Scan for the cell matching the given text and deliver its (X, Y) coordinate at center. 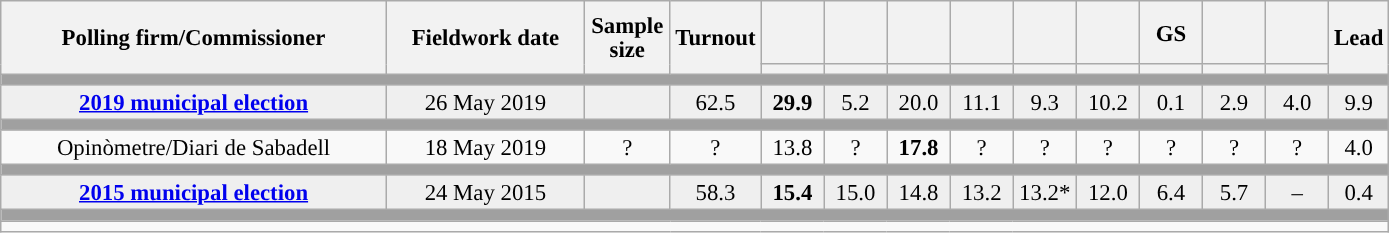
10.2 (1108, 102)
18 May 2019 (485, 148)
14.8 (918, 194)
Sample size (627, 38)
Polling firm/Commissioner (194, 38)
Turnout (716, 38)
2.9 (1234, 102)
5.2 (856, 102)
11.1 (982, 102)
20.0 (918, 102)
13.2 (982, 194)
62.5 (716, 102)
2015 municipal election (194, 194)
6.4 (1170, 194)
12.0 (1108, 194)
9.3 (1044, 102)
13.8 (792, 148)
Lead (1359, 38)
26 May 2019 (485, 102)
2019 municipal election (194, 102)
– (1298, 194)
24 May 2015 (485, 194)
5.7 (1234, 194)
GS (1170, 32)
15.0 (856, 194)
58.3 (716, 194)
0.4 (1359, 194)
29.9 (792, 102)
17.8 (918, 148)
0.1 (1170, 102)
Opinòmetre/Diari de Sabadell (194, 148)
13.2* (1044, 194)
9.9 (1359, 102)
15.4 (792, 194)
Fieldwork date (485, 38)
